Return (X, Y) of the center of cell containing provided text 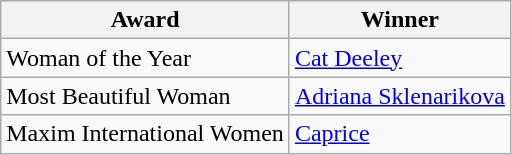
Award (146, 20)
Woman of the Year (146, 58)
Maxim International Women (146, 134)
Winner (400, 20)
Adriana Sklenarikova (400, 96)
Most Beautiful Woman (146, 96)
Caprice (400, 134)
Cat Deeley (400, 58)
